Return (x, y) of the center of cell containing provided text 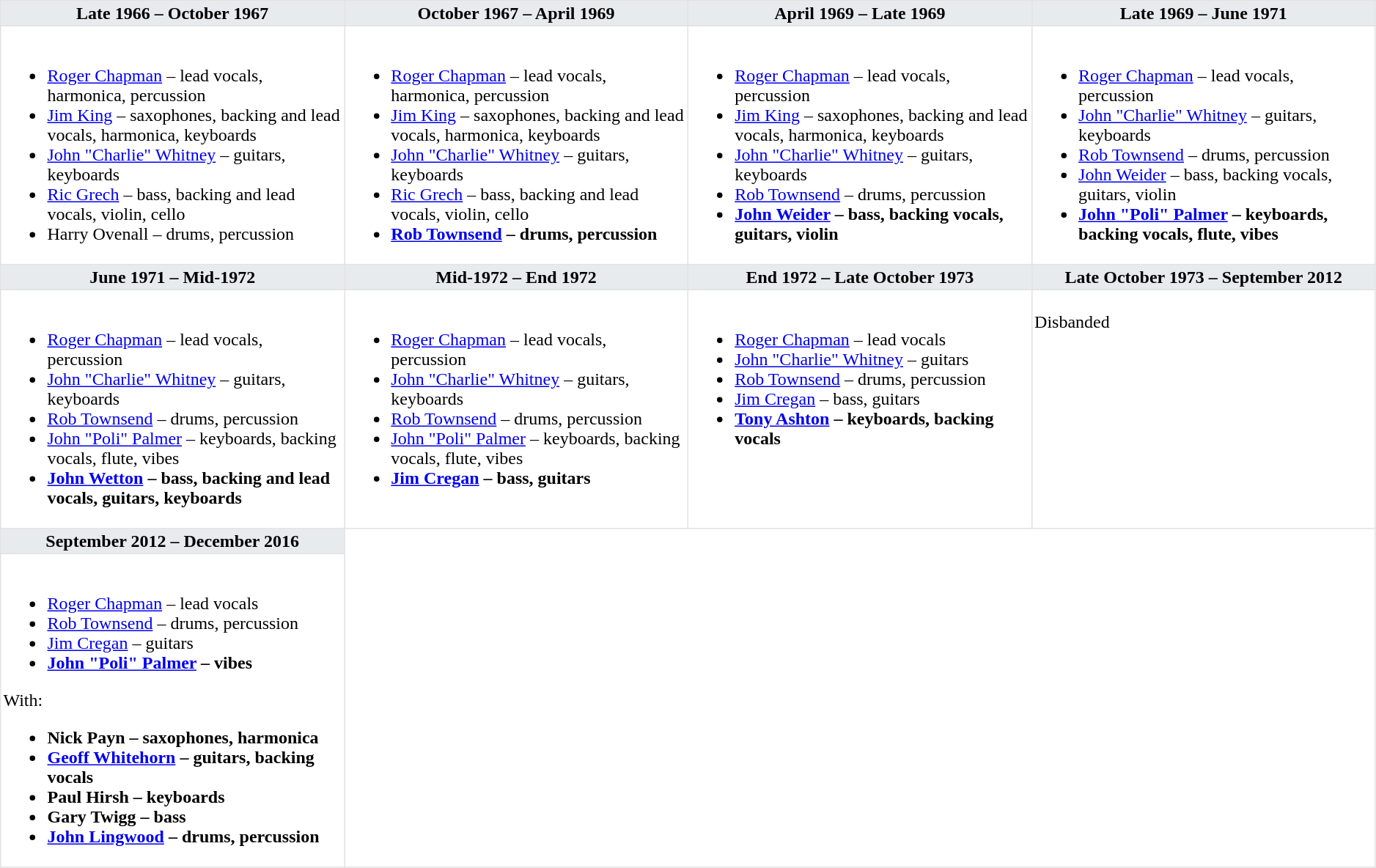
Late October 1973 – September 2012 (1204, 277)
Late 1966 – October 1967 (173, 13)
October 1967 – April 1969 (516, 13)
Mid-1972 – End 1972 (516, 277)
June 1971 – Mid-1972 (173, 277)
Disbanded (1204, 409)
April 1969 – Late 1969 (859, 13)
End 1972 – Late October 1973 (859, 277)
September 2012 – December 2016 (173, 541)
Late 1969 – June 1971 (1204, 13)
